Identify which cell holds the provided text, then report its (X, Y) central coordinate. 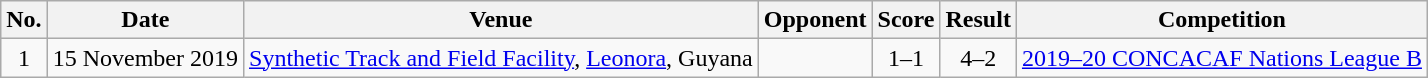
Score (906, 20)
1 (24, 58)
2019–20 CONCACAF Nations League B (1222, 58)
No. (24, 20)
Synthetic Track and Field Facility, Leonora, Guyana (502, 58)
4–2 (978, 58)
Date (145, 20)
Opponent (815, 20)
Venue (502, 20)
Competition (1222, 20)
15 November 2019 (145, 58)
1–1 (906, 58)
Result (978, 20)
